Search for the cell housing the specified text and yield its [X, Y] center coordinate. 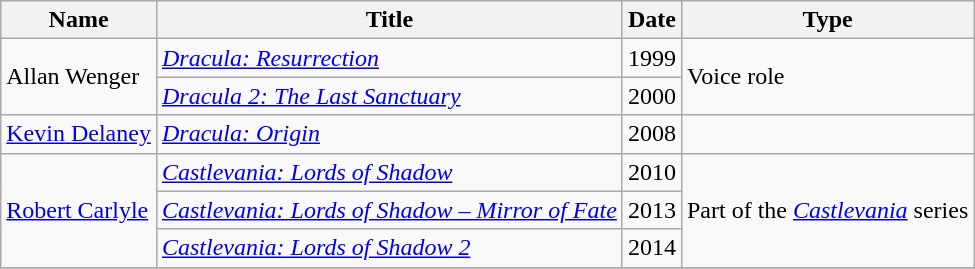
2013 [652, 210]
Dracula: Origin [389, 134]
Title [389, 20]
Dracula 2: The Last Sanctuary [389, 96]
1999 [652, 58]
2010 [652, 172]
Part of the Castlevania series [827, 210]
Robert Carlyle [79, 210]
Type [827, 20]
Name [79, 20]
2000 [652, 96]
Dracula: Resurrection [389, 58]
Kevin Delaney [79, 134]
2014 [652, 248]
Voice role [827, 77]
Castlevania: Lords of Shadow [389, 172]
Castlevania: Lords of Shadow 2 [389, 248]
Castlevania: Lords of Shadow – Mirror of Fate [389, 210]
Date [652, 20]
2008 [652, 134]
Allan Wenger [79, 77]
